Determine the [X, Y] coordinate at the center of the cell enclosing the given text.  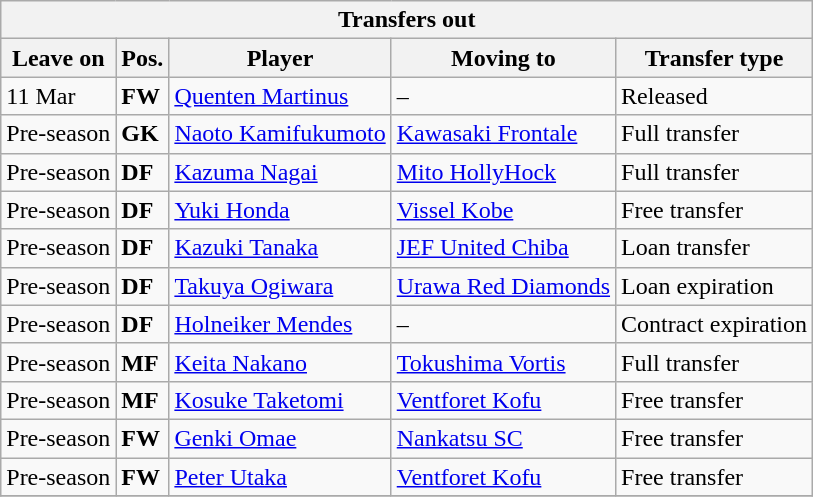
Transfers out [407, 20]
Kazuma Nagai [280, 172]
Kosuke Taketomi [280, 400]
Loan transfer [714, 248]
Tokushima Vortis [503, 362]
Loan expiration [714, 286]
Vissel Kobe [503, 210]
Contract expiration [714, 324]
Holneiker Mendes [280, 324]
Keita Nakano [280, 362]
Takuya Ogiwara [280, 286]
Genki Omae [280, 438]
Moving to [503, 58]
Quenten Martinus [280, 96]
Mito HollyHock [503, 172]
Nankatsu SC [503, 438]
GK [142, 134]
Yuki Honda [280, 210]
Player [280, 58]
Leave on [58, 58]
Kazuki Tanaka [280, 248]
Pos. [142, 58]
JEF United Chiba [503, 248]
Urawa Red Diamonds [503, 286]
11 Mar [58, 96]
Naoto Kamifukumoto [280, 134]
Kawasaki Frontale [503, 134]
Transfer type [714, 58]
Peter Utaka [280, 477]
Released [714, 96]
